From the cell containing the given text, extract its center point as [X, Y] coordinate. 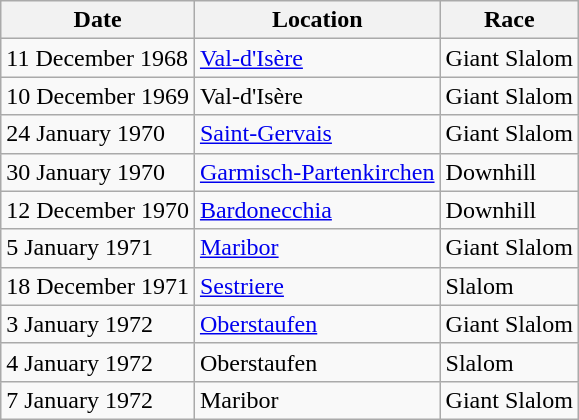
10 December 1969 [98, 96]
Bardonecchia [317, 210]
12 December 1970 [98, 210]
3 January 1972 [98, 324]
30 January 1970 [98, 172]
Location [317, 20]
Sestriere [317, 286]
Race [509, 20]
7 January 1972 [98, 400]
Garmisch-Partenkirchen [317, 172]
24 January 1970 [98, 134]
18 December 1971 [98, 286]
11 December 1968 [98, 58]
4 January 1972 [98, 362]
Date [98, 20]
Saint-Gervais [317, 134]
5 January 1971 [98, 248]
